Detect which cell encompasses the target text, then output its (x, y) center coordinate. 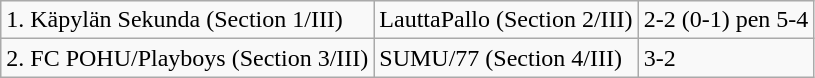
2-2 (0-1) pen 5-4 (726, 20)
1. Käpylän Sekunda (Section 1/III) (188, 20)
3-2 (726, 58)
LauttaPallo (Section 2/III) (506, 20)
2. FC POHU/Playboys (Section 3/III) (188, 58)
SUMU/77 (Section 4/III) (506, 58)
